Output the (X, Y) coordinate of the center of the cell containing the given text.  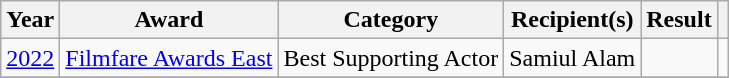
2022 (30, 58)
Samiul Alam (572, 58)
Award (169, 20)
Best Supporting Actor (391, 58)
Filmfare Awards East (169, 58)
Result (679, 20)
Category (391, 20)
Year (30, 20)
Recipient(s) (572, 20)
